Search for the cell housing the specified text and yield its (x, y) center coordinate. 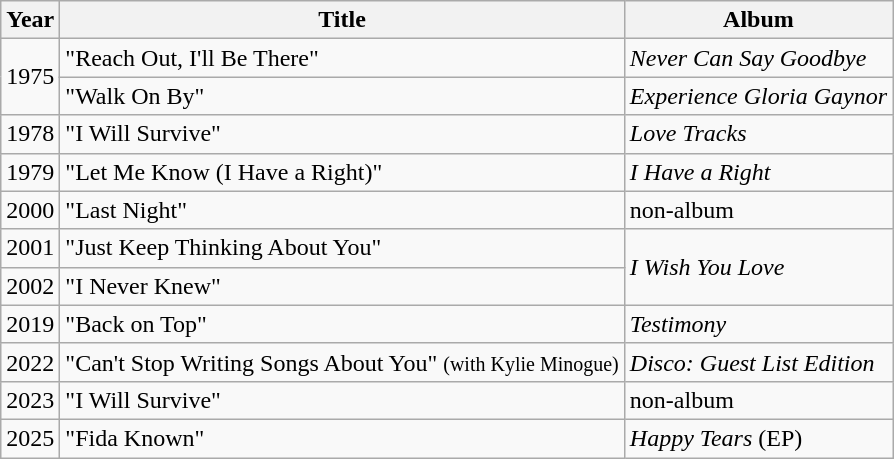
"Reach Out, I'll Be There" (342, 58)
I Have a Right (758, 172)
1978 (30, 134)
Experience Gloria Gaynor (758, 96)
Year (30, 20)
"Last Night" (342, 210)
2025 (30, 438)
Love Tracks (758, 134)
2022 (30, 362)
"Walk On By" (342, 96)
2019 (30, 324)
I Wish You Love (758, 267)
"Back on Top" (342, 324)
"Let Me Know (I Have a Right)" (342, 172)
Testimony (758, 324)
1975 (30, 77)
2023 (30, 400)
Title (342, 20)
2001 (30, 248)
2002 (30, 286)
Album (758, 20)
"Fida Known" (342, 438)
"Can't Stop Writing Songs About You" (with Kylie Minogue) (342, 362)
Never Can Say Goodbye (758, 58)
Disco: Guest List Edition (758, 362)
"I Never Knew" (342, 286)
"Just Keep Thinking About You" (342, 248)
2000 (30, 210)
1979 (30, 172)
Happy Tears (EP) (758, 438)
